Identify which cell holds the provided text, then report its (X, Y) central coordinate. 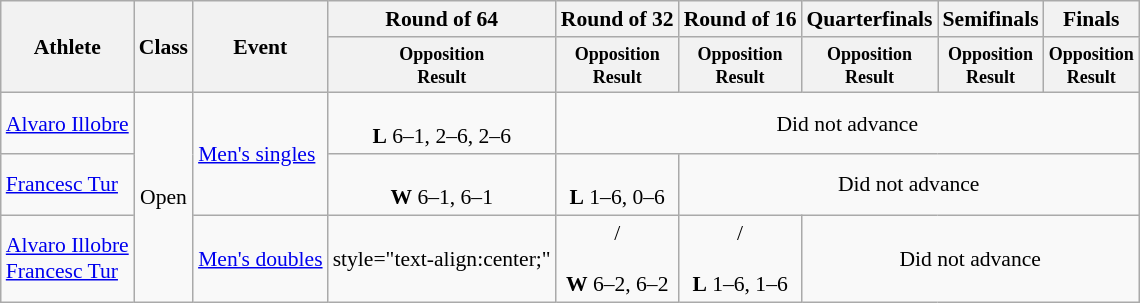
Round of 32 (618, 19)
Event (260, 47)
Open (164, 198)
Quarterfinals (870, 19)
Men's singles (260, 154)
Men's doubles (260, 258)
Alvaro Illobre (68, 124)
/ L 1–6, 1–6 (740, 258)
Round of 16 (740, 19)
Class (164, 47)
Finals (1092, 19)
Alvaro Illobre Francesc Tur (68, 258)
Francesc Tur (68, 184)
/ W 6–2, 6–2 (618, 258)
Athlete (68, 47)
L 6–1, 2–6, 2–6 (442, 124)
style="text-align:center;" (442, 258)
W 6–1, 6–1 (442, 184)
Round of 64 (442, 19)
L 1–6, 0–6 (618, 184)
Semifinals (991, 19)
